From the cell containing the given text, extract its center point as [x, y] coordinate. 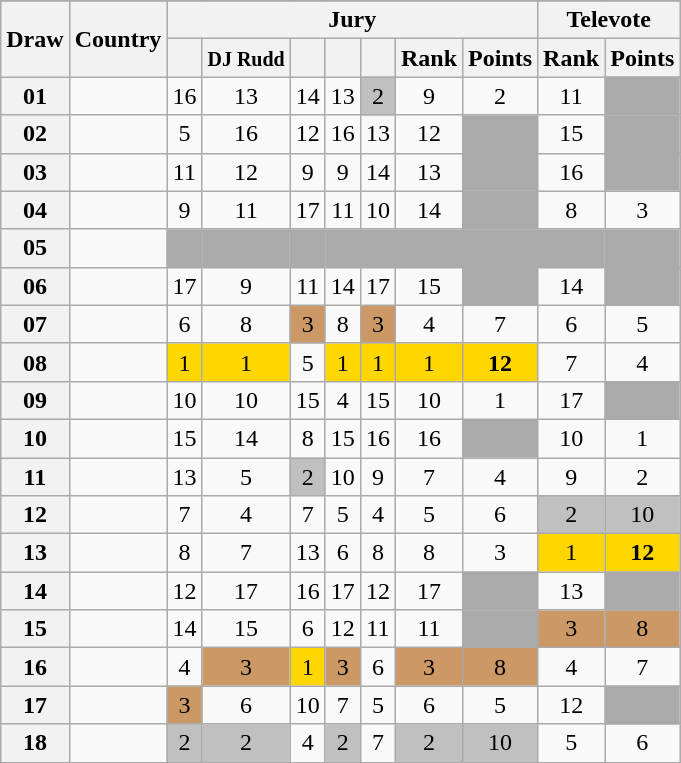
03 [35, 172]
07 [35, 324]
Televote [609, 20]
Draw [35, 39]
02 [35, 134]
08 [35, 362]
Jury [352, 20]
Country [118, 39]
05 [35, 248]
18 [35, 743]
01 [35, 96]
06 [35, 286]
09 [35, 400]
DJ Rudd [246, 58]
04 [35, 210]
